Pinpoint the cell where the given text exists, returning its [X, Y] midpoint coordinate. 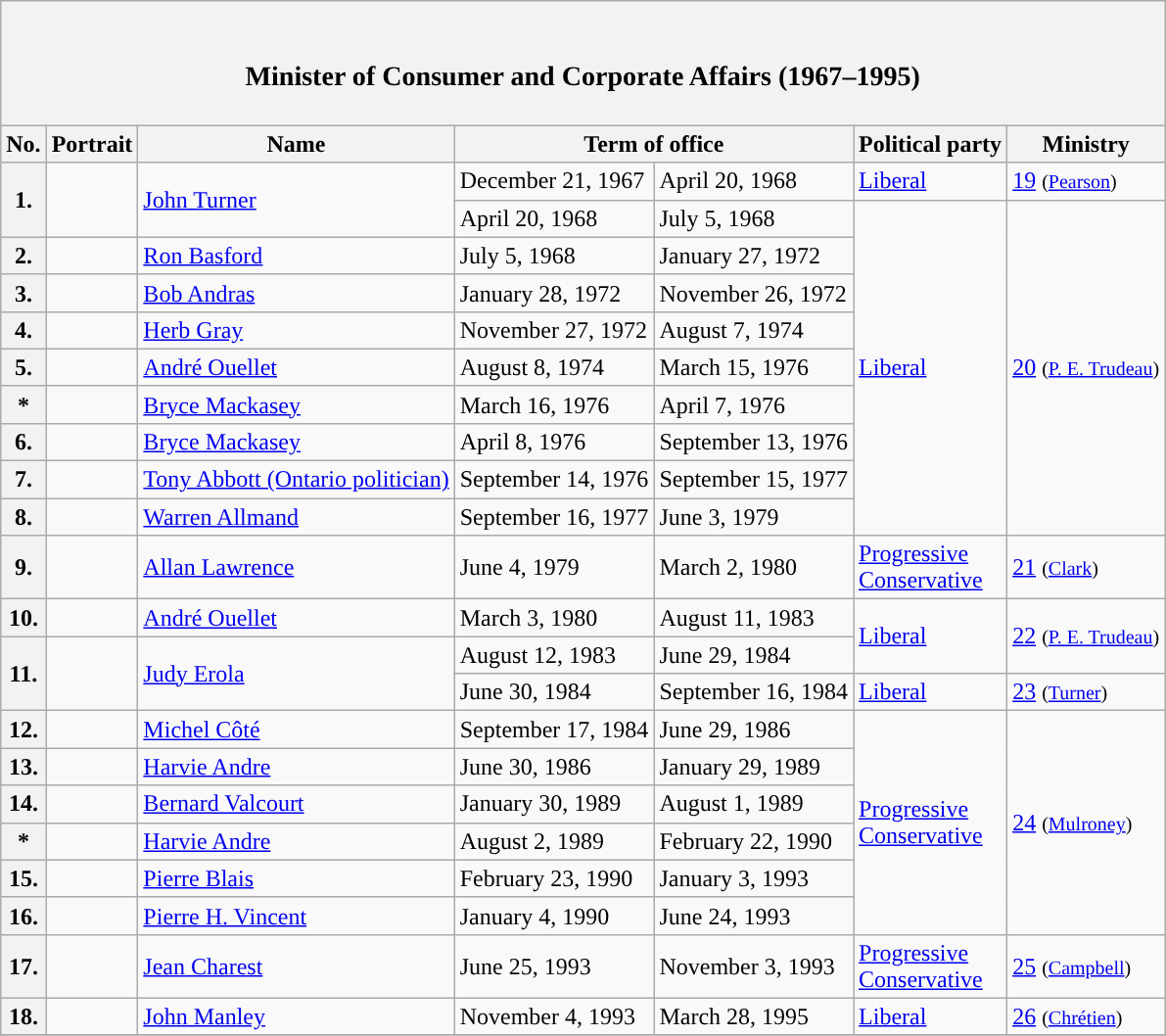
March 28, 1995 [754, 1016]
Herb Gray [296, 330]
18. [23, 1016]
Judy Erola [296, 674]
Name [296, 144]
Ron Basford [296, 256]
5. [23, 367]
11. [23, 674]
June 24, 1993 [754, 916]
March 3, 1980 [554, 618]
19 (Pearson) [1087, 181]
6. [23, 442]
June 29, 1984 [754, 655]
21 (Clark) [1087, 568]
1. [23, 200]
August 11, 1983 [754, 618]
23 (Turner) [1087, 692]
April 7, 1976 [754, 404]
February 23, 1990 [554, 878]
16. [23, 916]
June 3, 1979 [754, 517]
January 28, 1972 [554, 293]
Warren Allmand [296, 517]
August 12, 1983 [554, 655]
June 29, 1986 [754, 730]
February 22, 1990 [754, 841]
15. [23, 878]
Jean Charest [296, 965]
June 4, 1979 [554, 568]
April 8, 1976 [554, 442]
Political party [930, 144]
November 27, 1972 [554, 330]
8. [23, 517]
March 2, 1980 [754, 568]
John Turner [296, 200]
26 (Chrétien) [1087, 1016]
September 16, 1977 [554, 517]
Pierre Blais [296, 878]
14. [23, 804]
September 15, 1977 [754, 480]
March 15, 1976 [754, 367]
13. [23, 767]
March 16, 1976 [554, 404]
7. [23, 480]
3. [23, 293]
Tony Abbott (Ontario politician) [296, 480]
25 (Campbell) [1087, 965]
June 25, 1993 [554, 965]
January 27, 1972 [754, 256]
10. [23, 618]
August 7, 1974 [754, 330]
June 30, 1984 [554, 692]
January 29, 1989 [754, 767]
9. [23, 568]
Bernard Valcourt [296, 804]
4. [23, 330]
August 1, 1989 [754, 804]
June 30, 1986 [554, 767]
24 (Mulroney) [1087, 823]
Pierre H. Vincent [296, 916]
December 21, 1967 [554, 181]
12. [23, 730]
November 26, 1972 [754, 293]
November 3, 1993 [754, 965]
Minister of Consumer and Corporate Affairs (1967–1995) [583, 63]
January 3, 1993 [754, 878]
17. [23, 965]
Portrait [92, 144]
November 4, 1993 [554, 1016]
Ministry [1087, 144]
September 14, 1976 [554, 480]
September 16, 1984 [754, 692]
22 (P. E. Trudeau) [1087, 636]
January 4, 1990 [554, 916]
2. [23, 256]
January 30, 1989 [554, 804]
Term of office [654, 144]
August 2, 1989 [554, 841]
Allan Lawrence [296, 568]
No. [23, 144]
20 (P. E. Trudeau) [1087, 368]
John Manley [296, 1016]
August 8, 1974 [554, 367]
September 13, 1976 [754, 442]
Michel Côté [296, 730]
Bob Andras [296, 293]
September 17, 1984 [554, 730]
